Locate the cell with the specified text and output its [x, y] center coordinate. 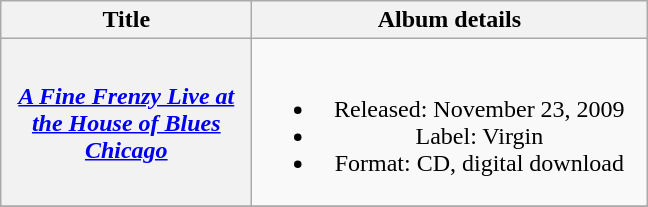
Title [126, 20]
A Fine Frenzy Live at the House of Blues Chicago [126, 122]
Released: November 23, 2009Label: VirginFormat: CD, digital download [450, 122]
Album details [450, 20]
